Find where the given text appears and provide that cell's center as [x, y] coordinate. 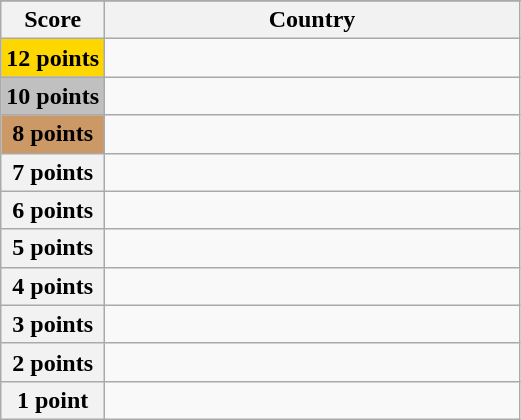
12 points [53, 58]
1 point [53, 400]
7 points [53, 172]
10 points [53, 96]
6 points [53, 210]
4 points [53, 286]
5 points [53, 248]
Score [53, 20]
2 points [53, 362]
3 points [53, 324]
8 points [53, 134]
Country [312, 20]
